For the text-containing cell, return its midpoint in (X, Y) coordinate format. 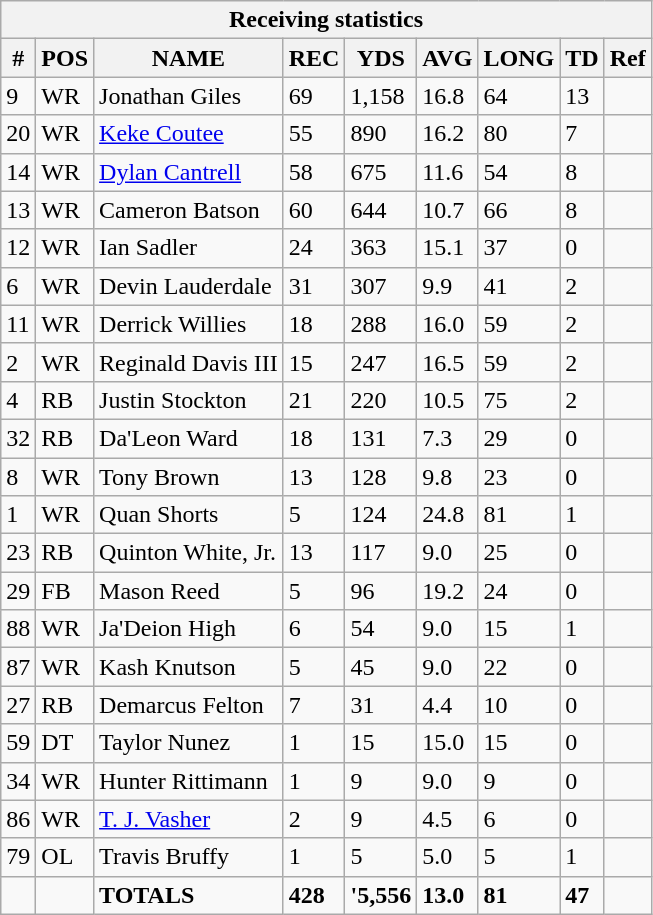
87 (18, 667)
11.6 (448, 172)
Dylan Cantrell (189, 172)
247 (381, 362)
AVG (448, 58)
10.5 (448, 400)
890 (381, 134)
69 (314, 96)
117 (381, 553)
1,158 (381, 96)
15.0 (448, 743)
'5,556 (381, 895)
34 (18, 781)
Travis Bruffy (189, 857)
Devin Lauderdale (189, 286)
86 (18, 819)
32 (18, 438)
37 (519, 248)
27 (18, 705)
11 (18, 324)
4.4 (448, 705)
25 (519, 553)
363 (381, 248)
Taylor Nunez (189, 743)
POS (65, 58)
14 (18, 172)
675 (381, 172)
60 (314, 210)
NAME (189, 58)
428 (314, 895)
Reginald Davis III (189, 362)
Demarcus Felton (189, 705)
41 (519, 286)
45 (381, 667)
Ian Sadler (189, 248)
96 (381, 591)
# (18, 58)
5.0 (448, 857)
58 (314, 172)
4 (18, 400)
7.3 (448, 438)
19.2 (448, 591)
16.5 (448, 362)
20 (18, 134)
T. J. Vasher (189, 819)
Keke Coutee (189, 134)
Hunter Rittimann (189, 781)
80 (519, 134)
YDS (381, 58)
131 (381, 438)
9.9 (448, 286)
OL (65, 857)
Cameron Batson (189, 210)
55 (314, 134)
10 (519, 705)
15.1 (448, 248)
Receiving statistics (326, 20)
16.8 (448, 96)
DT (65, 743)
Derrick Willies (189, 324)
10.7 (448, 210)
288 (381, 324)
307 (381, 286)
Justin Stockton (189, 400)
128 (381, 477)
REC (314, 58)
4.5 (448, 819)
Quinton White, Jr. (189, 553)
644 (381, 210)
16.0 (448, 324)
Tony Brown (189, 477)
TD (582, 58)
Quan Shorts (189, 515)
Ref (628, 58)
9.8 (448, 477)
22 (519, 667)
Ja'Deion High (189, 629)
88 (18, 629)
FB (65, 591)
75 (519, 400)
220 (381, 400)
64 (519, 96)
13.0 (448, 895)
Da'Leon Ward (189, 438)
47 (582, 895)
LONG (519, 58)
12 (18, 248)
24.8 (448, 515)
16.2 (448, 134)
66 (519, 210)
Kash Knutson (189, 667)
21 (314, 400)
Jonathan Giles (189, 96)
79 (18, 857)
124 (381, 515)
Mason Reed (189, 591)
TOTALS (189, 895)
